Output the (x, y) coordinate of the center of the cell containing the given text.  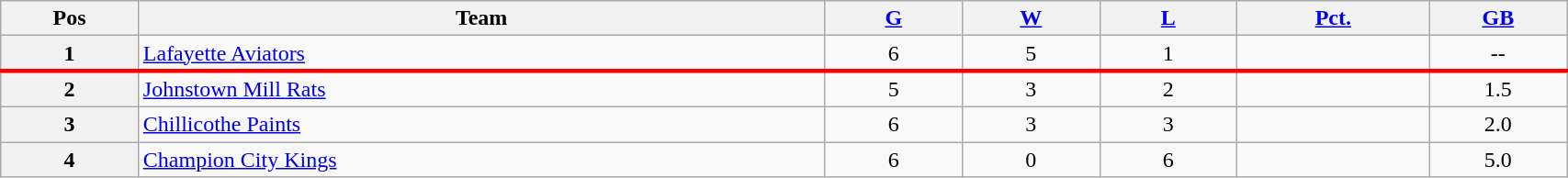
L (1168, 18)
Chillicothe Paints (481, 124)
Johnstown Mill Rats (481, 89)
-- (1498, 53)
2.0 (1498, 124)
1.5 (1498, 89)
Pos (70, 18)
5.0 (1498, 159)
Pct. (1334, 18)
Champion City Kings (481, 159)
4 (70, 159)
0 (1032, 159)
Lafayette Aviators (481, 53)
W (1032, 18)
Team (481, 18)
GB (1498, 18)
G (894, 18)
